Provide the [x, y] coordinate of the cell's center where the given text is located.  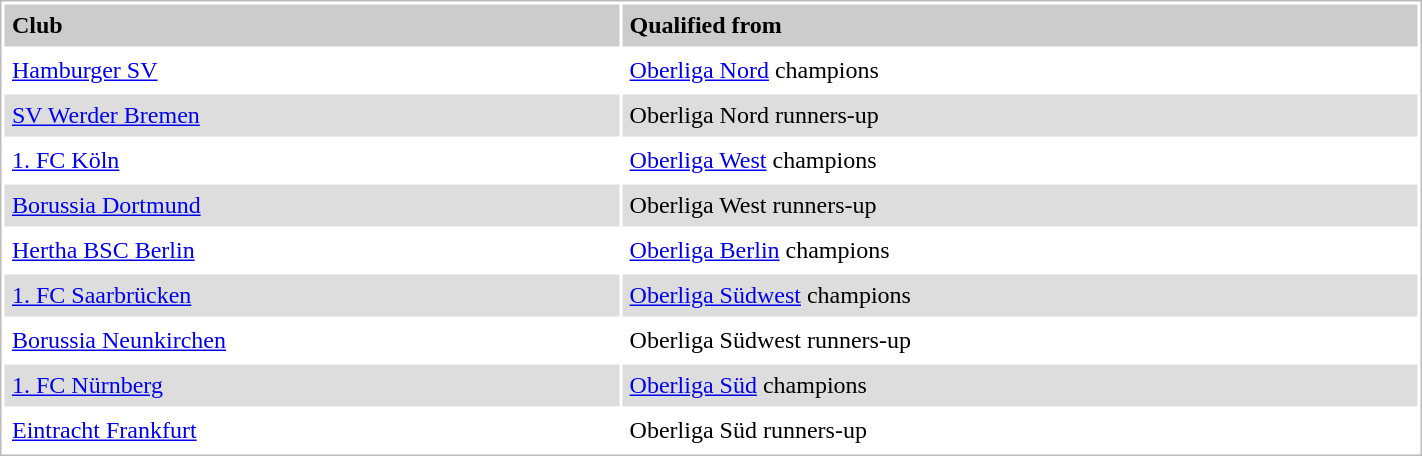
Oberliga Süd champions [1020, 385]
Borussia Neunkirchen [312, 341]
Eintracht Frankfurt [312, 431]
Oberliga Nord champions [1020, 71]
1. FC Saarbrücken [312, 295]
Qualified from [1020, 25]
Oberliga Nord runners-up [1020, 115]
1. FC Nürnberg [312, 385]
1. FC Köln [312, 161]
Club [312, 25]
Oberliga Südwest runners-up [1020, 341]
Oberliga Süd runners-up [1020, 431]
Oberliga Berlin champions [1020, 251]
Hertha BSC Berlin [312, 251]
SV Werder Bremen [312, 115]
Borussia Dortmund [312, 205]
Oberliga West runners-up [1020, 205]
Oberliga West champions [1020, 161]
Oberliga Südwest champions [1020, 295]
Hamburger SV [312, 71]
